Search for the cell housing the specified text and yield its (x, y) center coordinate. 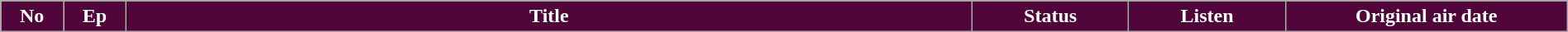
No (32, 16)
Title (549, 16)
Ep (95, 16)
Listen (1207, 16)
Original air date (1426, 16)
Status (1050, 16)
